From the cell containing the given text, extract its center point as [x, y] coordinate. 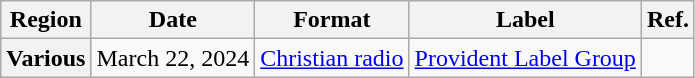
Format [332, 20]
Various [46, 58]
Ref. [668, 20]
Date [173, 20]
Region [46, 20]
Christian radio [332, 58]
Label [525, 20]
March 22, 2024 [173, 58]
Provident Label Group [525, 58]
